Identify which cell holds the provided text, then report its (X, Y) central coordinate. 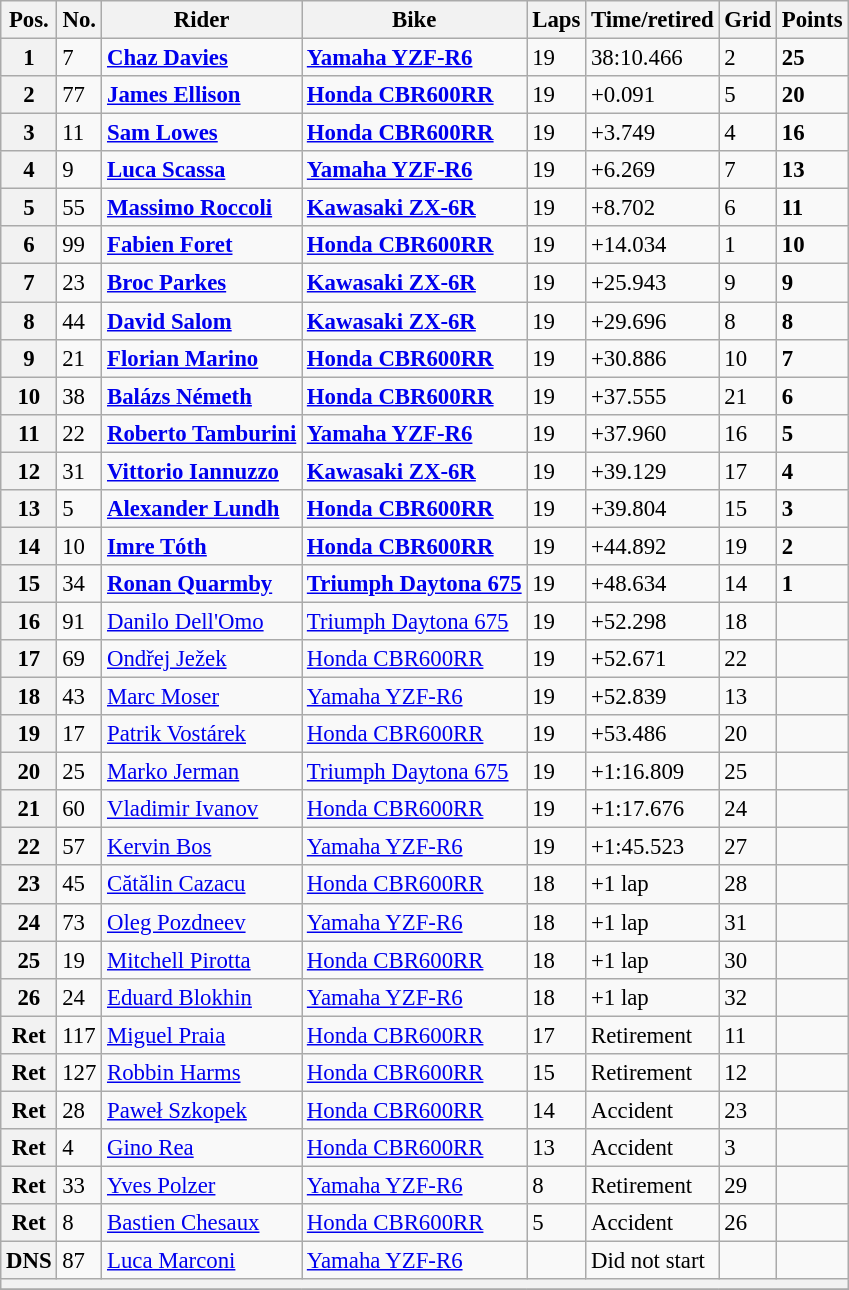
+1:17.676 (652, 809)
33 (80, 1185)
Yves Polzer (202, 1185)
+53.486 (652, 734)
Massimo Roccoli (202, 208)
+3.749 (652, 133)
127 (80, 1073)
Chaz Davies (202, 58)
73 (80, 922)
+48.634 (652, 584)
Sam Lowes (202, 133)
Florian Marino (202, 358)
+52.671 (652, 659)
91 (80, 621)
Time/retired (652, 20)
+1:45.523 (652, 847)
+6.269 (652, 170)
+25.943 (652, 283)
Oleg Pozdneev (202, 922)
+39.129 (652, 471)
45 (80, 885)
Ondřej Ježek (202, 659)
DNS (29, 1261)
38 (80, 396)
Bike (414, 20)
Danilo Dell'Omo (202, 621)
Paweł Szkopek (202, 1110)
57 (80, 847)
69 (80, 659)
29 (748, 1185)
Laps (556, 20)
+37.960 (652, 433)
44 (80, 321)
60 (80, 809)
Miguel Praia (202, 1035)
+37.555 (652, 396)
Eduard Blokhin (202, 997)
+8.702 (652, 208)
77 (80, 95)
+0.091 (652, 95)
James Ellison (202, 95)
Broc Parkes (202, 283)
+52.298 (652, 621)
Rider (202, 20)
99 (80, 245)
+44.892 (652, 546)
Vladimir Ivanov (202, 809)
Mitchell Pirotta (202, 960)
Points (812, 20)
32 (748, 997)
Luca Marconi (202, 1261)
+39.804 (652, 509)
Alexander Lundh (202, 509)
Imre Tóth (202, 546)
Did not start (652, 1261)
34 (80, 584)
+30.886 (652, 358)
Marc Moser (202, 697)
Bastien Chesaux (202, 1223)
Luca Scassa (202, 170)
Roberto Tamburini (202, 433)
Pos. (29, 20)
+52.839 (652, 697)
David Salom (202, 321)
+29.696 (652, 321)
43 (80, 697)
27 (748, 847)
+14.034 (652, 245)
Kervin Bos (202, 847)
Fabien Foret (202, 245)
117 (80, 1035)
No. (80, 20)
Cătălin Cazacu (202, 885)
Vittorio Iannuzzo (202, 471)
Robbin Harms (202, 1073)
Grid (748, 20)
38:10.466 (652, 58)
Ronan Quarmby (202, 584)
Marko Jerman (202, 772)
55 (80, 208)
30 (748, 960)
87 (80, 1261)
Gino Rea (202, 1148)
Balázs Németh (202, 396)
Patrik Vostárek (202, 734)
+1:16.809 (652, 772)
